Scan for the cell matching the given text and deliver its (x, y) coordinate at center. 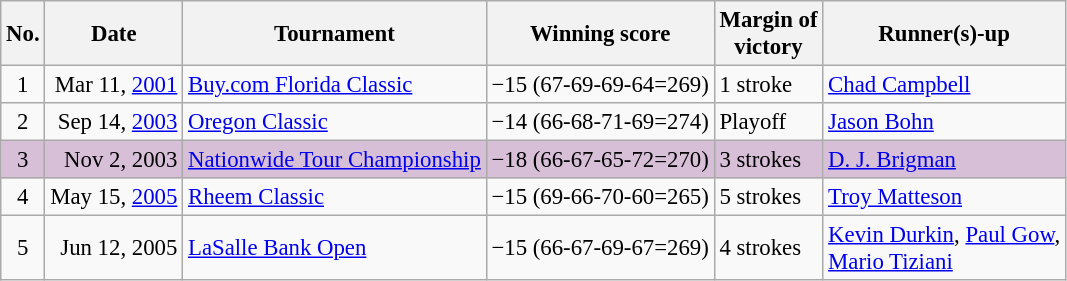
LaSalle Bank Open (334, 248)
Rheem Classic (334, 197)
Margin ofvictory (768, 34)
Tournament (334, 34)
5 (23, 248)
Kevin Durkin, Paul Gow, Mario Tiziani (944, 248)
May 15, 2005 (114, 197)
4 (23, 197)
1 stroke (768, 85)
Mar 11, 2001 (114, 85)
Nov 2, 2003 (114, 160)
Playoff (768, 122)
Runner(s)-up (944, 34)
Date (114, 34)
Winning score (600, 34)
4 strokes (768, 248)
Chad Campbell (944, 85)
3 (23, 160)
2 (23, 122)
Sep 14, 2003 (114, 122)
−15 (66-67-69-67=269) (600, 248)
−18 (66-67-65-72=270) (600, 160)
Buy.com Florida Classic (334, 85)
1 (23, 85)
Jason Bohn (944, 122)
3 strokes (768, 160)
No. (23, 34)
−15 (69-66-70-60=265) (600, 197)
D. J. Brigman (944, 160)
5 strokes (768, 197)
Troy Matteson (944, 197)
−15 (67-69-69-64=269) (600, 85)
Nationwide Tour Championship (334, 160)
Jun 12, 2005 (114, 248)
Oregon Classic (334, 122)
−14 (66-68-71-69=274) (600, 122)
